Determine the (X, Y) coordinate at the center of the cell enclosing the given text.  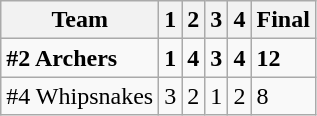
Final (283, 20)
#4 Whipsnakes (80, 96)
8 (283, 96)
#2 Archers (80, 58)
12 (283, 58)
Team (80, 20)
